Output the [X, Y] coordinate of the center of the cell containing the given text.  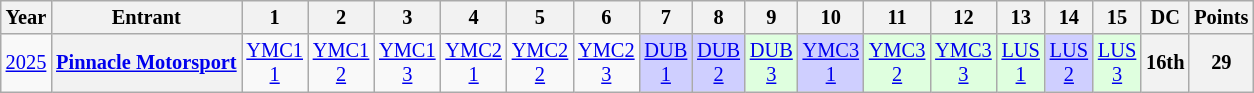
4 [473, 17]
Pinnacle Motorsport [146, 63]
DC [1165, 17]
YMC21 [473, 63]
10 [831, 17]
LUS1 [1021, 63]
LUS2 [1069, 63]
YMC31 [831, 63]
29 [1221, 63]
YMC23 [606, 63]
2 [341, 17]
LUS3 [1117, 63]
DUB1 [666, 63]
6 [606, 17]
Entrant [146, 17]
YMC32 [897, 63]
YMC13 [407, 63]
Points [1221, 17]
Year [26, 17]
11 [897, 17]
16th [1165, 63]
12 [963, 17]
3 [407, 17]
2025 [26, 63]
YMC11 [275, 63]
DUB2 [718, 63]
YMC33 [963, 63]
8 [718, 17]
13 [1021, 17]
DUB3 [772, 63]
9 [772, 17]
5 [540, 17]
15 [1117, 17]
14 [1069, 17]
YMC22 [540, 63]
1 [275, 17]
7 [666, 17]
YMC12 [341, 63]
